Return (x, y) of the center of cell containing provided text 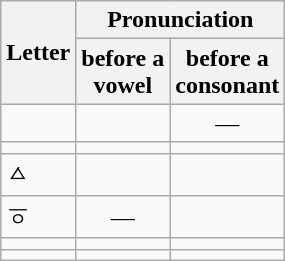
ㆆ (38, 218)
Letter (38, 52)
before avowel (123, 72)
ㅿ (38, 174)
Pronunciation (180, 20)
before aconsonant (228, 72)
